Search for the cell housing the specified text and yield its [X, Y] center coordinate. 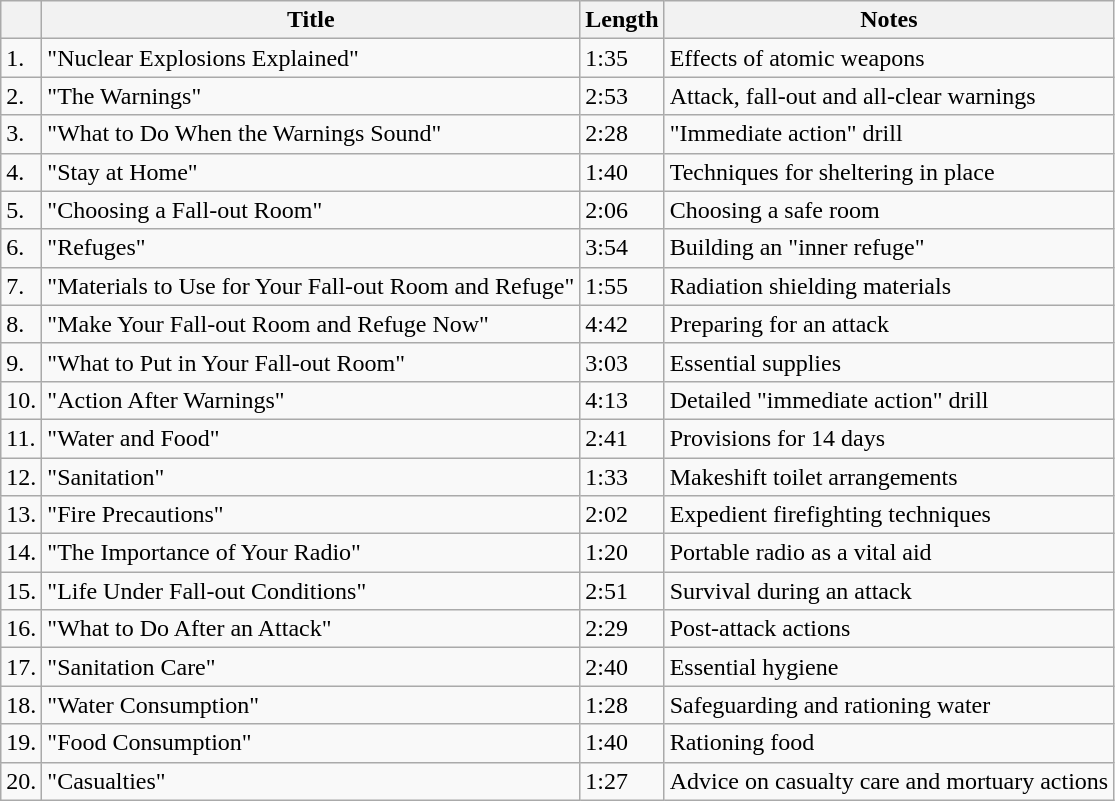
"The Importance of Your Radio" [311, 553]
1:20 [622, 553]
Length [622, 20]
"Life Under Fall-out Conditions" [311, 591]
8. [22, 324]
13. [22, 515]
3. [22, 134]
Essential supplies [889, 362]
11. [22, 438]
2:06 [622, 210]
15. [22, 591]
2:51 [622, 591]
Post-attack actions [889, 629]
"Immediate action" drill [889, 134]
"Casualties" [311, 781]
2:40 [622, 667]
Makeshift toilet arrangements [889, 477]
Portable radio as a vital aid [889, 553]
"Fire Precautions" [311, 515]
1:55 [622, 286]
"What to Do After an Attack" [311, 629]
12. [22, 477]
"Stay at Home" [311, 172]
2:02 [622, 515]
"Materials to Use for Your Fall-out Room and Refuge" [311, 286]
3:03 [622, 362]
Rationing food [889, 743]
Notes [889, 20]
2:29 [622, 629]
Essential hygiene [889, 667]
18. [22, 705]
Advice on casualty care and mortuary actions [889, 781]
"The Warnings" [311, 96]
5. [22, 210]
Detailed "immediate action" drill [889, 400]
17. [22, 667]
Title [311, 20]
4:42 [622, 324]
"Refuges" [311, 248]
6. [22, 248]
Safeguarding and rationing water [889, 705]
9. [22, 362]
2:41 [622, 438]
2:28 [622, 134]
Building an "inner refuge" [889, 248]
2:53 [622, 96]
"Food Consumption" [311, 743]
Preparing for an attack [889, 324]
19. [22, 743]
"Make Your Fall-out Room and Refuge Now" [311, 324]
14. [22, 553]
3:54 [622, 248]
2. [22, 96]
"Sanitation Care" [311, 667]
4. [22, 172]
1:33 [622, 477]
Expedient firefighting techniques [889, 515]
1:35 [622, 58]
Attack, fall-out and all-clear warnings [889, 96]
Survival during an attack [889, 591]
"Action After Warnings" [311, 400]
"Water and Food" [311, 438]
1. [22, 58]
1:28 [622, 705]
10. [22, 400]
16. [22, 629]
7. [22, 286]
Radiation shielding materials [889, 286]
Techniques for sheltering in place [889, 172]
"What to Put in Your Fall-out Room" [311, 362]
"Water Consumption" [311, 705]
Choosing a safe room [889, 210]
"Nuclear Explosions Explained" [311, 58]
"Choosing a Fall-out Room" [311, 210]
"Sanitation" [311, 477]
20. [22, 781]
Provisions for 14 days [889, 438]
"What to Do When the Warnings Sound" [311, 134]
4:13 [622, 400]
Effects of atomic weapons [889, 58]
1:27 [622, 781]
